Extract the (X, Y) coordinate from the center of the cell holding the provided text.  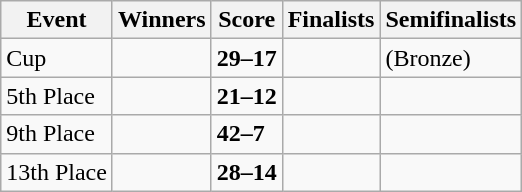
29–17 (246, 58)
9th Place (57, 134)
Finalists (331, 20)
Winners (162, 20)
42–7 (246, 134)
Event (57, 20)
(Bronze) (451, 58)
28–14 (246, 172)
Cup (57, 58)
Score (246, 20)
13th Place (57, 172)
5th Place (57, 96)
Semifinalists (451, 20)
21–12 (246, 96)
